Extract the (X, Y) coordinate from the center of the cell holding the provided text.  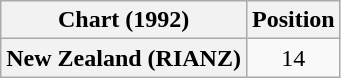
Chart (1992) (124, 20)
Position (293, 20)
14 (293, 58)
New Zealand (RIANZ) (124, 58)
